Return the [x, y] coordinate for the center point of the cell that contains the specified text.  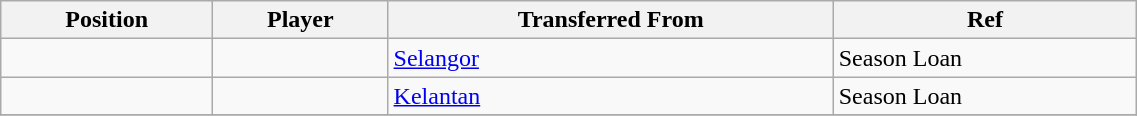
Transferred From [610, 20]
Player [301, 20]
Position [107, 20]
Ref [985, 20]
Selangor [610, 58]
Kelantan [610, 96]
